Locate the cell with the specified text and output its [X, Y] center coordinate. 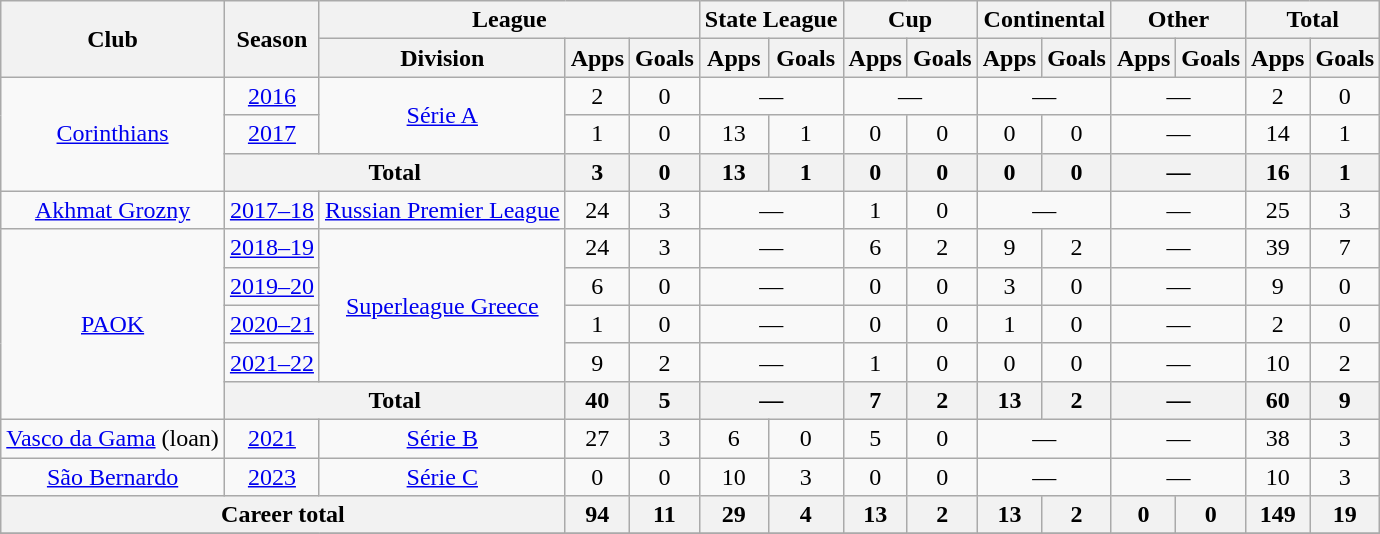
2017–18 [272, 210]
2019–20 [272, 286]
Club [113, 39]
2021 [272, 438]
94 [597, 515]
2018–19 [272, 248]
2016 [272, 96]
29 [734, 515]
27 [597, 438]
4 [806, 515]
Cup [910, 20]
39 [1278, 248]
19 [1345, 515]
Série B [442, 438]
60 [1278, 400]
State League [771, 20]
16 [1278, 172]
14 [1278, 134]
Continental [1044, 20]
Career total [283, 515]
Corinthians [113, 134]
Akhmat Grozny [113, 210]
149 [1278, 515]
2023 [272, 477]
Vasco da Gama (loan) [113, 438]
40 [597, 400]
2017 [272, 134]
11 [665, 515]
Série A [442, 115]
PAOK [113, 324]
Other [1178, 20]
2021–22 [272, 362]
Season [272, 39]
Russian Premier League [442, 210]
Série C [442, 477]
League [509, 20]
São Bernardo [113, 477]
2020–21 [272, 324]
Superleague Greece [442, 305]
Division [442, 58]
25 [1278, 210]
38 [1278, 438]
